Output the (x, y) coordinate of the center of the cell containing the given text.  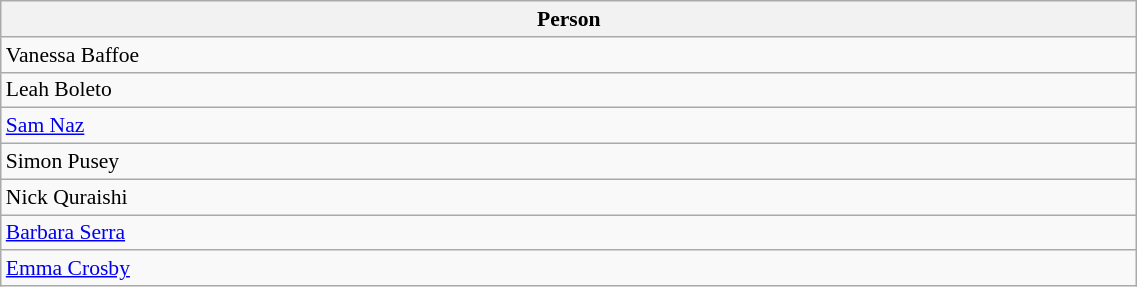
Simon Pusey (569, 162)
Person (569, 19)
Sam Naz (569, 126)
Emma Crosby (569, 269)
Leah Boleto (569, 90)
Vanessa Baffoe (569, 55)
Barbara Serra (569, 233)
Nick Quraishi (569, 197)
